Pinpoint the cell where the given text exists, returning its [X, Y] midpoint coordinate. 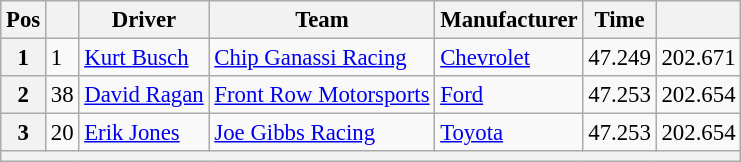
Team [322, 20]
Toyota [509, 133]
Time [620, 20]
Manufacturer [509, 20]
2 [24, 95]
Chevrolet [509, 58]
202.671 [698, 58]
Kurt Busch [144, 58]
Joe Gibbs Racing [322, 133]
3 [24, 133]
David Ragan [144, 95]
Erik Jones [144, 133]
Pos [24, 20]
47.249 [620, 58]
38 [62, 95]
Driver [144, 20]
Ford [509, 95]
20 [62, 133]
Chip Ganassi Racing [322, 58]
Front Row Motorsports [322, 95]
